Provide the (x, y) coordinate of the cell's center where the given text is located.  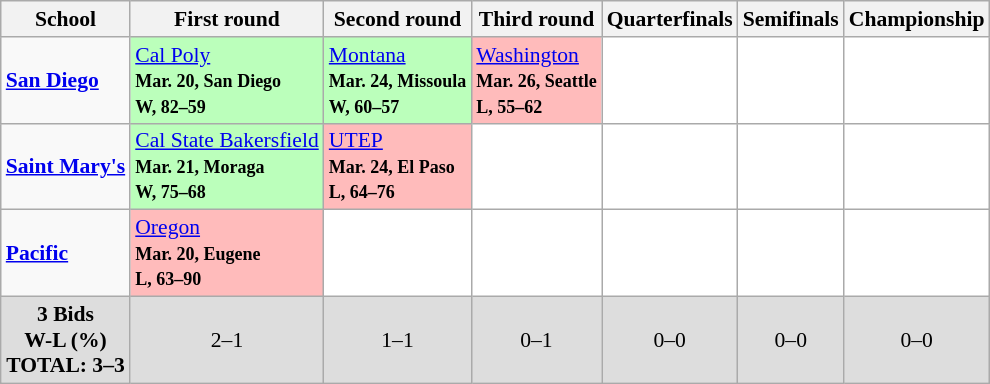
Washington Mar. 26, Seattle L, 55–62 (536, 80)
3 BidsW-L (%)TOTAL: 3–3 (66, 340)
Championship (917, 19)
Montana Mar. 24, Missoula W, 60–57 (398, 80)
Quarterfinals (670, 19)
First round (227, 19)
1–1 (398, 340)
Saint Mary's (66, 166)
UTEP Mar. 24, El Paso L, 64–76 (398, 166)
Pacific (66, 254)
Cal State Bakersfield Mar. 21, Moraga W, 75–68 (227, 166)
Third round (536, 19)
School (66, 19)
San Diego (66, 80)
Cal Poly Mar. 20, San Diego W, 82–59 (227, 80)
Second round (398, 19)
0–1 (536, 340)
Oregon Mar. 20, Eugene L, 63–90 (227, 254)
Semifinals (791, 19)
2–1 (227, 340)
